Search for the cell housing the specified text and yield its (x, y) center coordinate. 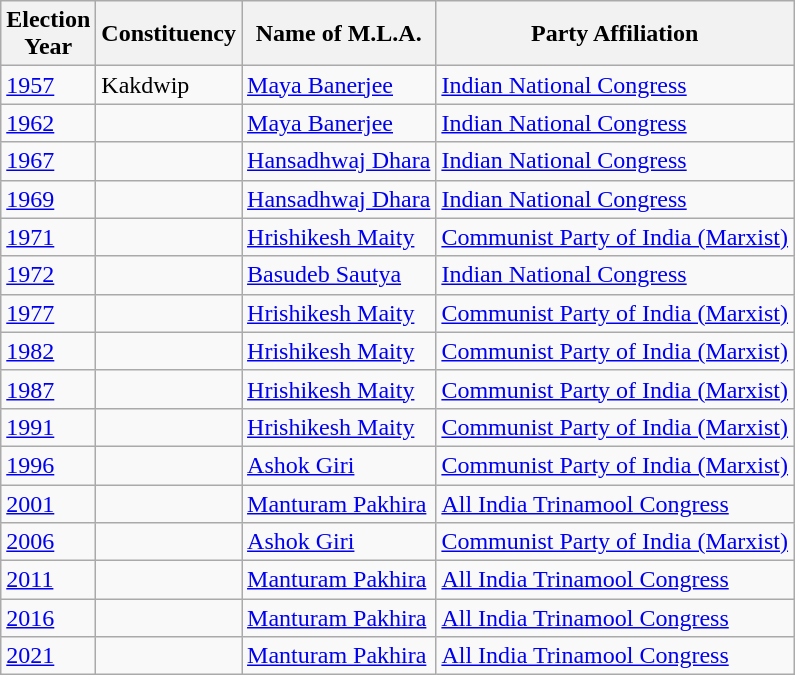
2016 (48, 618)
1967 (48, 161)
Name of M.L.A. (339, 34)
2001 (48, 503)
1969 (48, 199)
2006 (48, 542)
1957 (48, 85)
1977 (48, 313)
Basudeb Sautya (339, 275)
1996 (48, 465)
2011 (48, 580)
Election Year (48, 34)
1962 (48, 123)
1972 (48, 275)
1982 (48, 351)
Party Affiliation (615, 34)
1987 (48, 389)
Kakdwip (169, 85)
Constituency (169, 34)
1991 (48, 427)
2021 (48, 656)
1971 (48, 237)
